Capture the cell that displays the provided text and extract its [x, y] central coordinate. 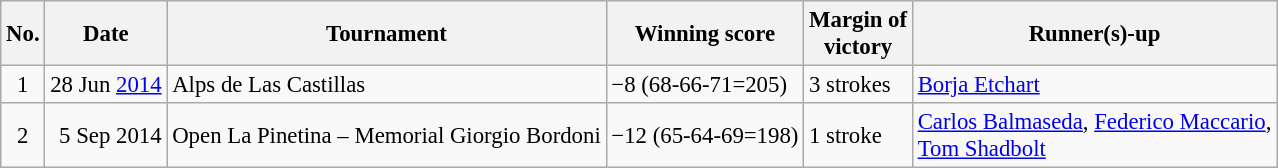
1 stroke [858, 136]
5 Sep 2014 [106, 136]
Carlos Balmaseda, Federico Maccario, Tom Shadbolt [1094, 136]
1 [23, 85]
Borja Etchart [1094, 85]
Margin ofvictory [858, 34]
Alps de Las Castillas [386, 85]
−12 (65-64-69=198) [705, 136]
2 [23, 136]
Tournament [386, 34]
28 Jun 2014 [106, 85]
Winning score [705, 34]
−8 (68-66-71=205) [705, 85]
No. [23, 34]
Runner(s)-up [1094, 34]
Date [106, 34]
Open La Pinetina – Memorial Giorgio Bordoni [386, 136]
3 strokes [858, 85]
